Find where the given text appears and provide that cell's center as [x, y] coordinate. 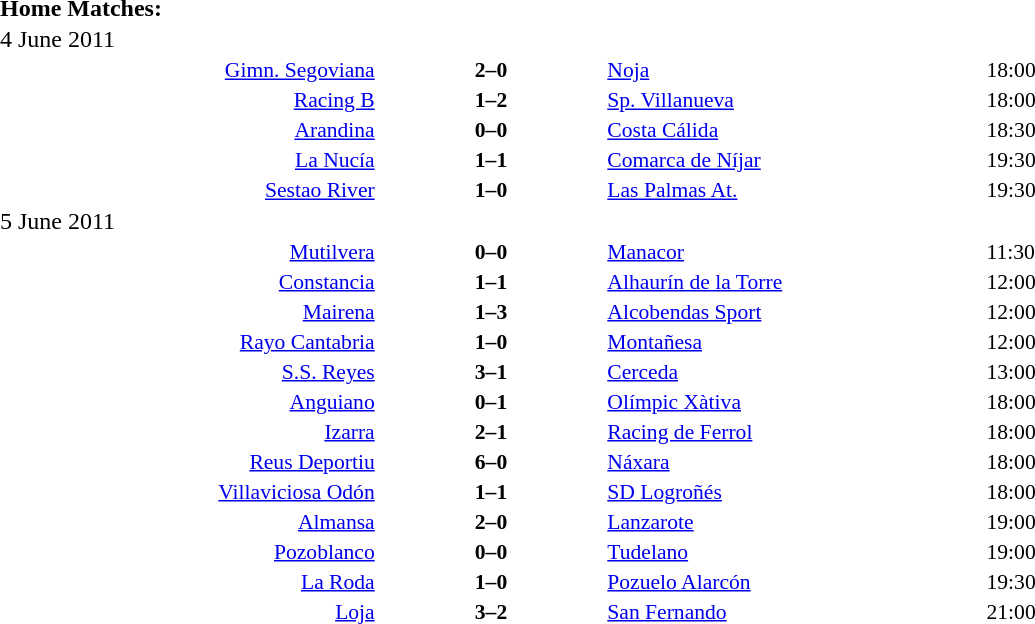
Olímpic Xàtiva [795, 402]
Comarca de Níjar [795, 160]
2–1 [492, 432]
Náxara [795, 462]
Costa Cálida [795, 130]
3–1 [492, 372]
Alhaurín de la Torre [795, 282]
0–1 [492, 402]
1–3 [492, 312]
Alcobendas Sport [795, 312]
Tudelano [795, 552]
1–2 [492, 100]
Pozuelo Alarcón [795, 582]
Noja [795, 70]
Las Palmas At. [795, 190]
SD Logroñés [795, 492]
Lanzarote [795, 522]
Cerceda [795, 372]
Montañesa [795, 342]
Racing de Ferrol [795, 432]
Manacor [795, 252]
Sp. Villanueva [795, 100]
6–0 [492, 462]
